Output the (X, Y) coordinate of the center of the cell containing the given text.  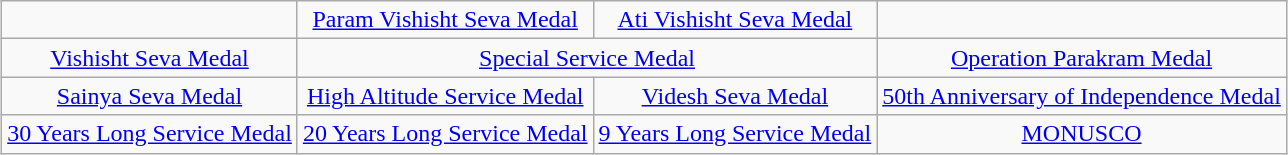
30 Years Long Service Medal (150, 134)
High Altitude Service Medal (445, 96)
Param Vishisht Seva Medal (445, 20)
Videsh Seva Medal (735, 96)
Sainya Seva Medal (150, 96)
Ati Vishisht Seva Medal (735, 20)
Special Service Medal (586, 58)
50th Anniversary of Independence Medal (1082, 96)
Vishisht Seva Medal (150, 58)
9 Years Long Service Medal (735, 134)
20 Years Long Service Medal (445, 134)
Operation Parakram Medal (1082, 58)
MONUSCO (1082, 134)
